Capture the cell that displays the provided text and extract its [x, y] central coordinate. 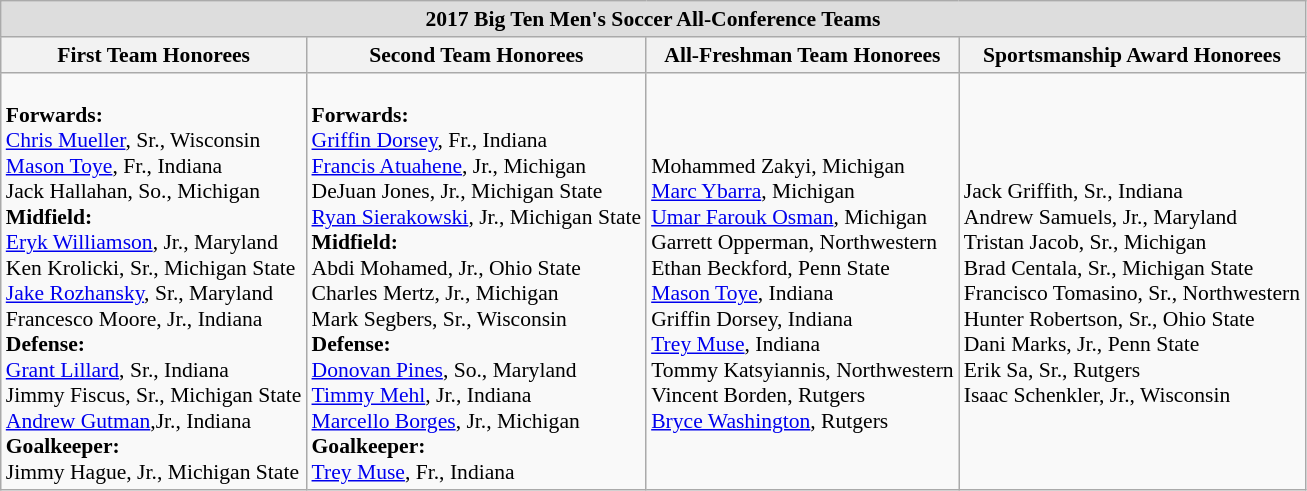
All-Freshman Team Honorees [802, 55]
Second Team Honorees [476, 55]
Sportsmanship Award Honorees [1132, 55]
2017 Big Ten Men's Soccer All-Conference Teams [653, 19]
First Team Honorees [154, 55]
